For the text-containing cell, return its midpoint in [x, y] coordinate format. 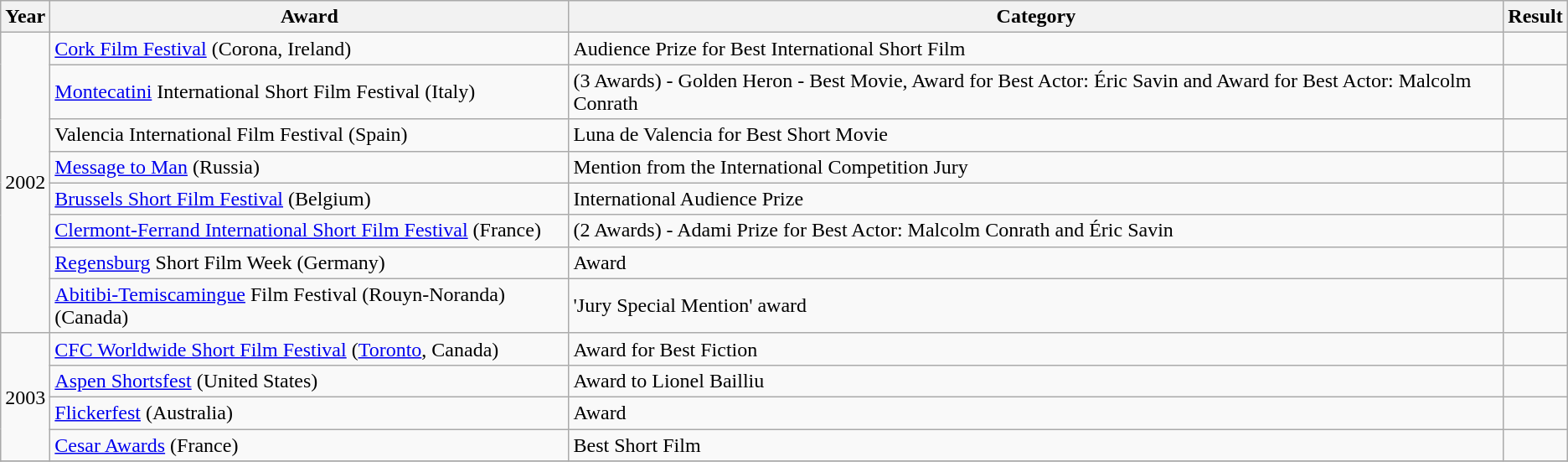
Category [1036, 17]
Cesar Awards (France) [310, 445]
Montecatini International Short Film Festival (Italy) [310, 92]
Best Short Film [1036, 445]
Brussels Short Film Festival (Belgium) [310, 199]
2003 [25, 397]
(3 Awards) - Golden Heron - Best Movie, Award for Best Actor: Éric Savin and Award for Best Actor: Malcolm Conrath [1036, 92]
Clermont-Ferrand International Short Film Festival (France) [310, 231]
2002 [25, 183]
Award to Lionel Bailliu [1036, 381]
International Audience Prize [1036, 199]
Year [25, 17]
Aspen Shortsfest (United States) [310, 381]
Mention from the International Competition Jury [1036, 167]
'Jury Special Mention' award [1036, 305]
Abitibi-Temiscamingue Film Festival (Rouyn-Noranda) (Canada) [310, 305]
Flickerfest (Australia) [310, 413]
Valencia International Film Festival (Spain) [310, 135]
Cork Film Festival (Corona, Ireland) [310, 49]
CFC Worldwide Short Film Festival (Toronto, Canada) [310, 349]
Audience Prize for Best International Short Film [1036, 49]
Regensburg Short Film Week (Germany) [310, 262]
Message to Man (Russia) [310, 167]
Luna de Valencia for Best Short Movie [1036, 135]
Result [1535, 17]
Award for Best Fiction [1036, 349]
(2 Awards) - Adami Prize for Best Actor: Malcolm Conrath and Éric Savin [1036, 231]
